Extract the [X, Y] coordinate from the center of the cell holding the provided text.  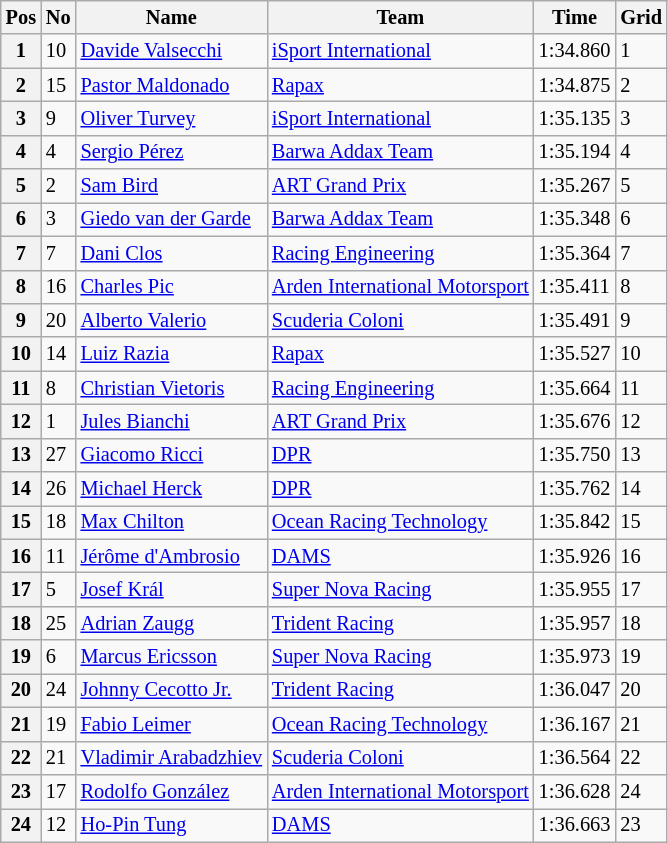
1:35.842 [575, 522]
Davide Valsecchi [172, 51]
Jérôme d'Ambrosio [172, 556]
1:35.676 [575, 421]
1:35.973 [575, 657]
1:35.750 [575, 455]
1:35.491 [575, 320]
1:35.527 [575, 354]
Luiz Razia [172, 354]
1:35.267 [575, 186]
Jules Bianchi [172, 421]
26 [58, 489]
Giedo van der Garde [172, 219]
Max Chilton [172, 522]
Vladimir Arabadzhiev [172, 758]
Fabio Leimer [172, 724]
1:36.564 [575, 758]
Marcus Ericsson [172, 657]
1:36.167 [575, 724]
27 [58, 455]
No [58, 17]
1:36.663 [575, 825]
1:34.860 [575, 51]
Dani Clos [172, 253]
Michael Herck [172, 489]
Alberto Valerio [172, 320]
1:35.926 [575, 556]
1:35.135 [575, 118]
1:35.762 [575, 489]
Oliver Turvey [172, 118]
Rodolfo González [172, 791]
Name [172, 17]
1:35.411 [575, 287]
Pastor Maldonado [172, 85]
1:35.957 [575, 623]
Ho-Pin Tung [172, 825]
Pos [21, 17]
1:35.194 [575, 152]
Josef Král [172, 589]
Team [400, 17]
Grid [641, 17]
Sergio Pérez [172, 152]
1:36.628 [575, 791]
1:35.664 [575, 388]
Time [575, 17]
1:35.348 [575, 219]
1:36.047 [575, 690]
1:35.364 [575, 253]
Sam Bird [172, 186]
Christian Vietoris [172, 388]
Charles Pic [172, 287]
Johnny Cecotto Jr. [172, 690]
Giacomo Ricci [172, 455]
Adrian Zaugg [172, 623]
1:35.955 [575, 589]
1:34.875 [575, 85]
25 [58, 623]
